Locate the cell with the specified text and output its (x, y) center coordinate. 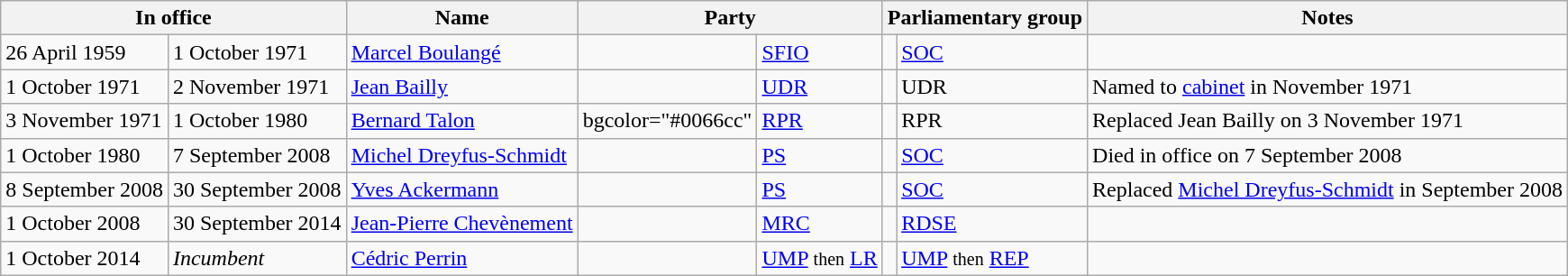
Name (461, 18)
UMP then LR (820, 258)
26 April 1959 (85, 52)
1 October 2014 (85, 258)
RDSE (992, 224)
Died in office on 7 September 2008 (1328, 155)
Marcel Boulangé (461, 52)
UMP then REP (992, 258)
30 September 2014 (257, 224)
Jean-Pierre Chevènement (461, 224)
SFIO (820, 52)
30 September 2008 (257, 189)
Jean Bailly (461, 87)
3 November 1971 (85, 121)
MRC (820, 224)
Incumbent (257, 258)
bgcolor="#0066cc" (667, 121)
8 September 2008 (85, 189)
Replaced Jean Bailly on 3 November 1971 (1328, 121)
Notes (1328, 18)
Yves Ackermann (461, 189)
1 October 2008 (85, 224)
Michel Dreyfus-Schmidt (461, 155)
Bernard Talon (461, 121)
Party (730, 18)
Named to cabinet in November 1971 (1328, 87)
In office (173, 18)
7 September 2008 (257, 155)
Replaced Michel Dreyfus-Schmidt in September 2008 (1328, 189)
Parliamentary group (984, 18)
2 November 1971 (257, 87)
Cédric Perrin (461, 258)
